Pinpoint the cell where the given text exists, returning its (X, Y) midpoint coordinate. 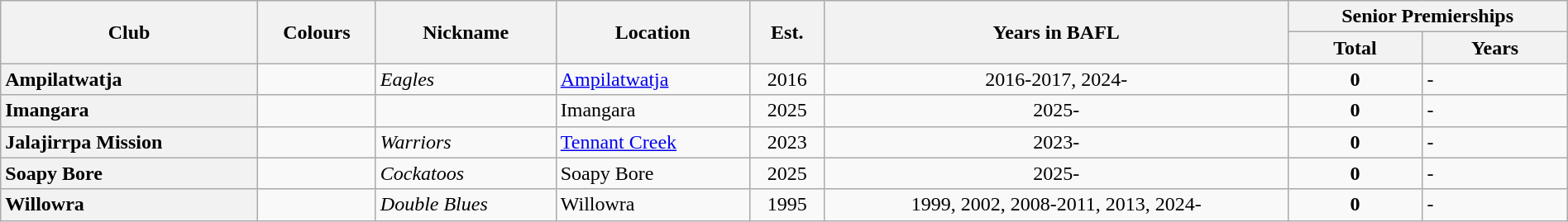
Club (129, 32)
1995 (787, 205)
Double Blues (466, 205)
Jalajirrpa Mission (129, 142)
1999, 2002, 2008-2011, 2013, 2024- (1056, 205)
Years (1495, 48)
Cockatoos (466, 173)
Eagles (466, 79)
Total (1355, 48)
Colours (316, 32)
Years in BAFL (1056, 32)
Location (653, 32)
2016 (787, 79)
Tennant Creek (653, 142)
2023- (1056, 142)
Est. (787, 32)
2023 (787, 142)
Warriors (466, 142)
Nickname (466, 32)
2016-2017, 2024- (1056, 79)
Senior Premierships (1427, 17)
